Extract the (x, y) coordinate from the center of the cell holding the provided text.  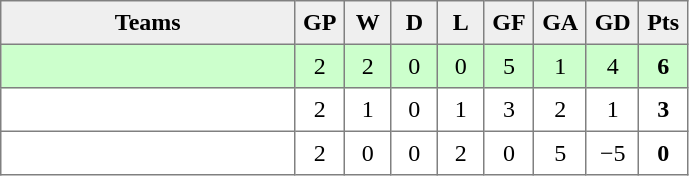
W (368, 23)
Teams (148, 23)
6 (663, 66)
GA (560, 23)
D (414, 23)
GF (509, 23)
−5 (612, 153)
Pts (663, 23)
L (461, 23)
4 (612, 66)
GD (612, 23)
GP (320, 23)
